Return the [X, Y] coordinate for the center point of the cell that contains the specified text.  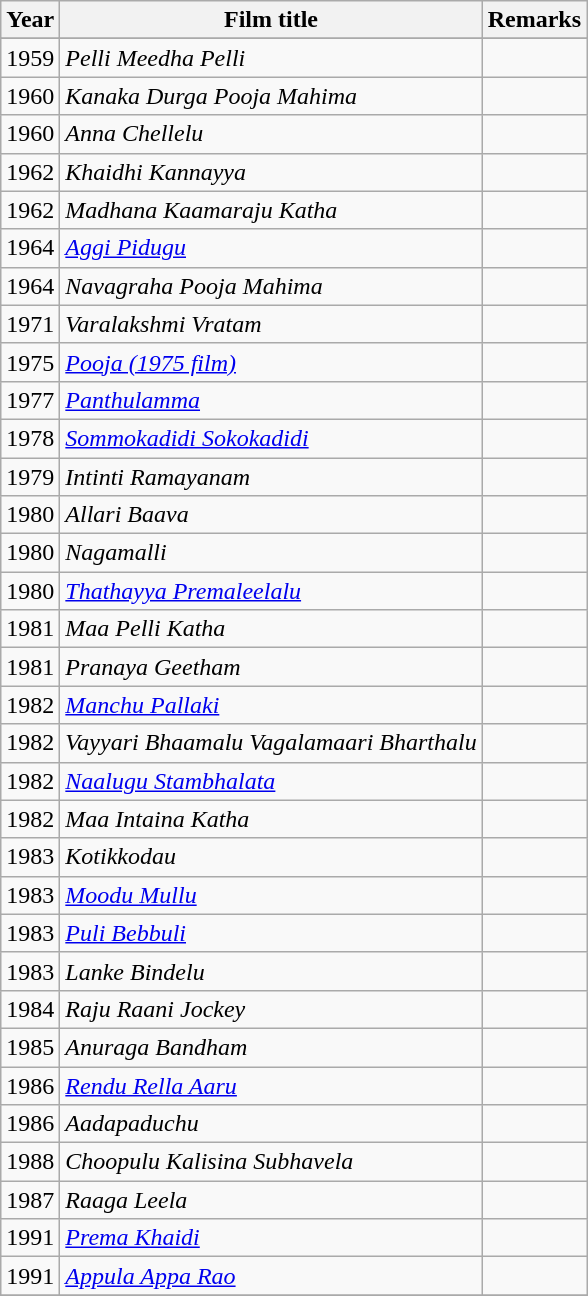
Kotikkodau [271, 857]
1984 [30, 1009]
1971 [30, 324]
Remarks [534, 20]
Sommokadidi Sokokadidi [271, 438]
1978 [30, 438]
Panthulamma [271, 400]
Lanke Bindelu [271, 971]
1975 [30, 362]
Appula Appa Rao [271, 1276]
Navagraha Pooja Mahima [271, 286]
1985 [30, 1047]
1959 [30, 58]
Puli Bebbuli [271, 933]
Choopulu Kalisina Subhavela [271, 1162]
Aggi Pidugu [271, 248]
Anna Chellelu [271, 134]
Nagamalli [271, 553]
Aadapaduchu [271, 1124]
Maa Intaina Katha [271, 819]
Anuraga Bandham [271, 1047]
Raaga Leela [271, 1200]
Pooja (1975 film) [271, 362]
Thathayya Premaleelalu [271, 591]
Khaidhi Kannayya [271, 172]
Intinti Ramayanam [271, 477]
Moodu Mullu [271, 895]
Raju Raani Jockey [271, 1009]
Kanaka Durga Pooja Mahima [271, 96]
Manchu Pallaki [271, 705]
Rendu Rella Aaru [271, 1085]
Year [30, 20]
Pranaya Geetham [271, 667]
1977 [30, 400]
Naalugu Stambhalata [271, 781]
Pelli Meedha Pelli [271, 58]
1979 [30, 477]
Prema Khaidi [271, 1238]
Madhana Kaamaraju Katha [271, 210]
Allari Baava [271, 515]
Maa Pelli Katha [271, 629]
Varalakshmi Vratam [271, 324]
1987 [30, 1200]
1988 [30, 1162]
Vayyari Bhaamalu Vagalamaari Bharthalu [271, 743]
Film title [271, 20]
